Capture the cell that displays the provided text and extract its (x, y) central coordinate. 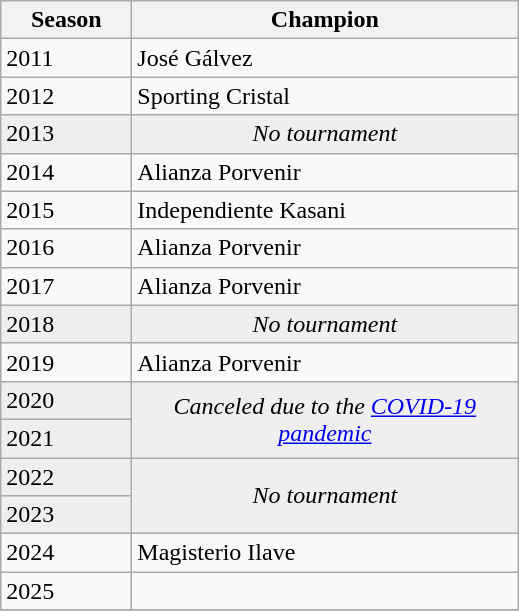
José Gálvez (325, 58)
Sporting Cristal (325, 96)
2024 (66, 553)
Champion (325, 20)
Canceled due to the COVID-19 pandemic (325, 419)
2016 (66, 248)
2023 (66, 515)
2020 (66, 400)
2025 (66, 591)
2011 (66, 58)
2021 (66, 438)
2014 (66, 172)
2013 (66, 134)
2015 (66, 210)
Season (66, 20)
2017 (66, 286)
2022 (66, 477)
Magisterio Ilave (325, 553)
2019 (66, 362)
2018 (66, 324)
2012 (66, 96)
Independiente Kasani (325, 210)
